Locate the cell with the specified text and output its [x, y] center coordinate. 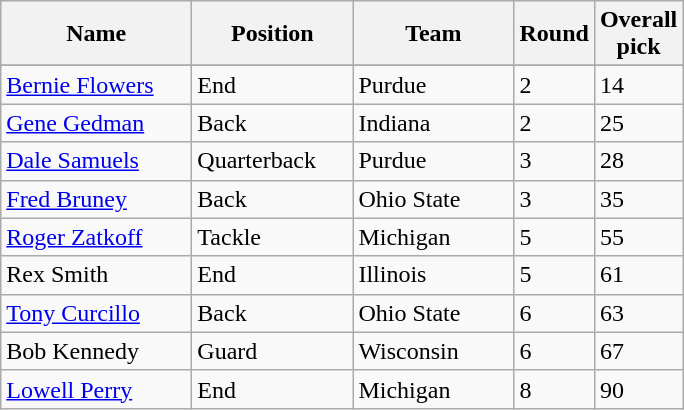
28 [638, 161]
Bernie Flowers [96, 85]
25 [638, 123]
8 [554, 389]
Illinois [434, 275]
Overall pick [638, 34]
Position [272, 34]
Lowell Perry [96, 389]
Rex Smith [96, 275]
61 [638, 275]
Guard [272, 351]
Indiana [434, 123]
Tackle [272, 237]
Team [434, 34]
67 [638, 351]
63 [638, 313]
Tony Curcillo [96, 313]
Quarterback [272, 161]
Roger Zatkoff [96, 237]
14 [638, 85]
Gene Gedman [96, 123]
35 [638, 199]
Wisconsin [434, 351]
Name [96, 34]
Fred Bruney [96, 199]
Dale Samuels [96, 161]
90 [638, 389]
Bob Kennedy [96, 351]
Round [554, 34]
55 [638, 237]
